Pinpoint the cell where the given text exists, returning its [X, Y] midpoint coordinate. 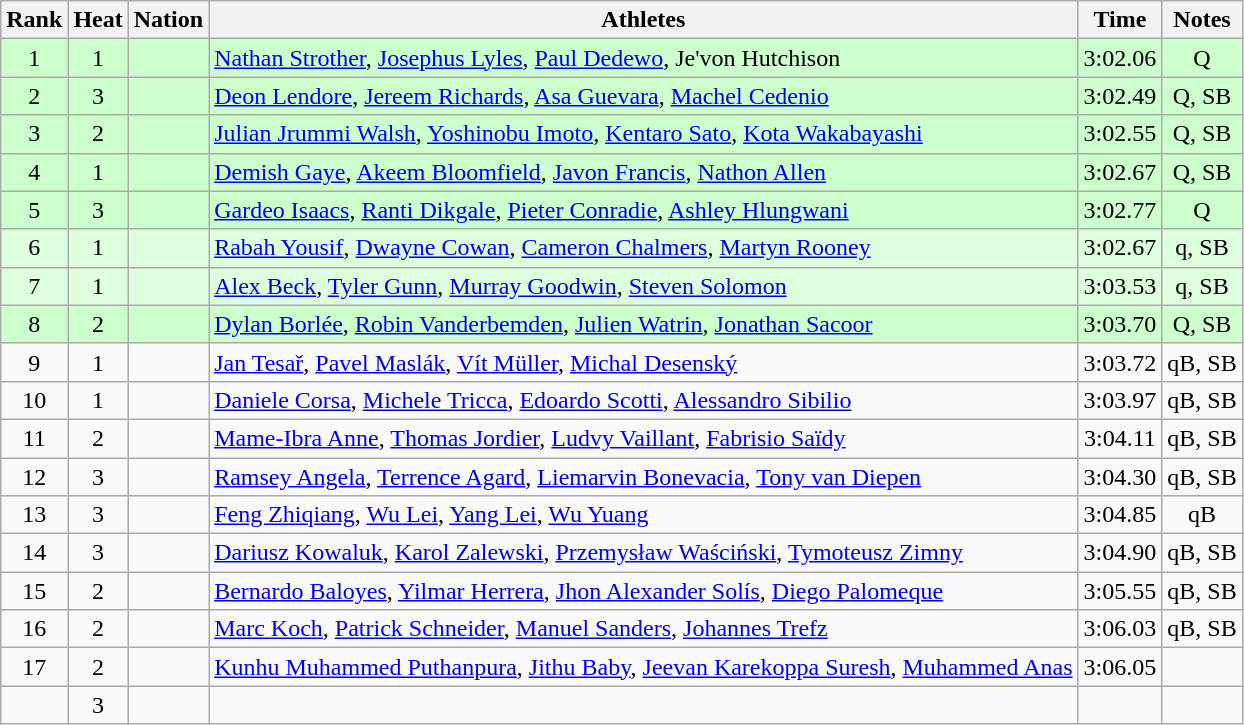
Jan Tesař, Pavel Maslák, Vít Müller, Michal Desenský [644, 362]
17 [34, 667]
3:04.90 [1120, 553]
3:04.11 [1120, 438]
Ramsey Angela, Terrence Agard, Liemarvin Bonevacia, Tony van Diepen [644, 477]
Rabah Yousif, Dwayne Cowan, Cameron Chalmers, Martyn Rooney [644, 248]
16 [34, 629]
8 [34, 324]
Nathan Strother, Josephus Lyles, Paul Dedewo, Je'von Hutchison [644, 58]
3:03.53 [1120, 286]
Kunhu Muhammed Puthanpura, Jithu Baby, Jeevan Karekoppa Suresh, Muhammed Anas [644, 667]
3:02.06 [1120, 58]
14 [34, 553]
Athletes [644, 20]
Deon Lendore, Jereem Richards, Asa Guevara, Machel Cedenio [644, 96]
Alex Beck, Tyler Gunn, Murray Goodwin, Steven Solomon [644, 286]
Rank [34, 20]
Feng Zhiqiang, Wu Lei, Yang Lei, Wu Yuang [644, 515]
12 [34, 477]
9 [34, 362]
Gardeo Isaacs, Ranti Dikgale, Pieter Conradie, Ashley Hlungwani [644, 210]
3:03.72 [1120, 362]
Notes [1202, 20]
Heat [98, 20]
3:05.55 [1120, 591]
Julian Jrummi Walsh, Yoshinobu Imoto, Kentaro Sato, Kota Wakabayashi [644, 134]
Time [1120, 20]
3:02.49 [1120, 96]
Dylan Borlée, Robin Vanderbemden, Julien Watrin, Jonathan Sacoor [644, 324]
3:04.30 [1120, 477]
10 [34, 400]
Demish Gaye, Akeem Bloomfield, Javon Francis, Nathon Allen [644, 172]
6 [34, 248]
Daniele Corsa, Michele Tricca, Edoardo Scotti, Alessandro Sibilio [644, 400]
11 [34, 438]
13 [34, 515]
3:02.55 [1120, 134]
Marc Koch, Patrick Schneider, Manuel Sanders, Johannes Trefz [644, 629]
5 [34, 210]
Dariusz Kowaluk, Karol Zalewski, Przemysław Waściński, Tymoteusz Zimny [644, 553]
3:06.05 [1120, 667]
3:04.85 [1120, 515]
3:06.03 [1120, 629]
3:02.77 [1120, 210]
Mame-Ibra Anne, Thomas Jordier, Ludvy Vaillant, Fabrisio Saïdy [644, 438]
3:03.97 [1120, 400]
3:03.70 [1120, 324]
Nation [168, 20]
15 [34, 591]
qB [1202, 515]
Bernardo Baloyes, Yilmar Herrera, Jhon Alexander Solís, Diego Palomeque [644, 591]
4 [34, 172]
7 [34, 286]
